Find where the given text appears and provide that cell's center as (x, y) coordinate. 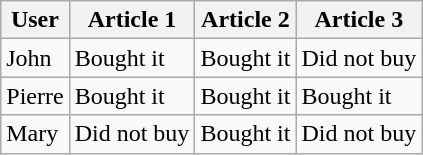
Article 1 (132, 20)
Article 2 (246, 20)
Article 3 (359, 20)
User (35, 20)
Pierre (35, 96)
Mary (35, 134)
John (35, 58)
